Capture the cell that displays the provided text and extract its (X, Y) central coordinate. 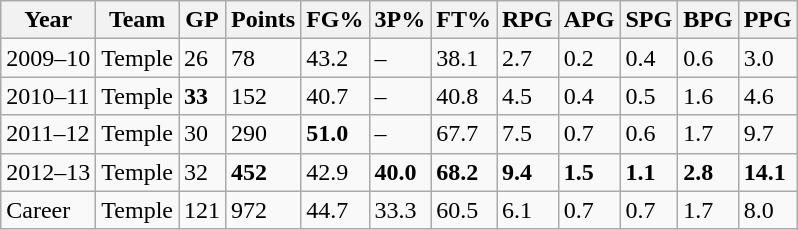
7.5 (527, 134)
121 (202, 210)
3.0 (768, 58)
3P% (400, 20)
2.7 (527, 58)
4.6 (768, 96)
SPG (649, 20)
68.2 (464, 172)
33 (202, 96)
0.5 (649, 96)
42.9 (335, 172)
1.6 (708, 96)
32 (202, 172)
51.0 (335, 134)
Year (48, 20)
Points (264, 20)
0.2 (589, 58)
33.3 (400, 210)
60.5 (464, 210)
BPG (708, 20)
2011–12 (48, 134)
972 (264, 210)
44.7 (335, 210)
FG% (335, 20)
4.5 (527, 96)
290 (264, 134)
14.1 (768, 172)
6.1 (527, 210)
2012–13 (48, 172)
PPG (768, 20)
2010–11 (48, 96)
FT% (464, 20)
2.8 (708, 172)
Team (138, 20)
GP (202, 20)
152 (264, 96)
40.0 (400, 172)
APG (589, 20)
452 (264, 172)
26 (202, 58)
1.1 (649, 172)
30 (202, 134)
40.7 (335, 96)
78 (264, 58)
43.2 (335, 58)
9.7 (768, 134)
RPG (527, 20)
8.0 (768, 210)
38.1 (464, 58)
9.4 (527, 172)
Career (48, 210)
1.5 (589, 172)
40.8 (464, 96)
67.7 (464, 134)
2009–10 (48, 58)
